Extract the [x, y] coordinate from the center of the cell holding the provided text.  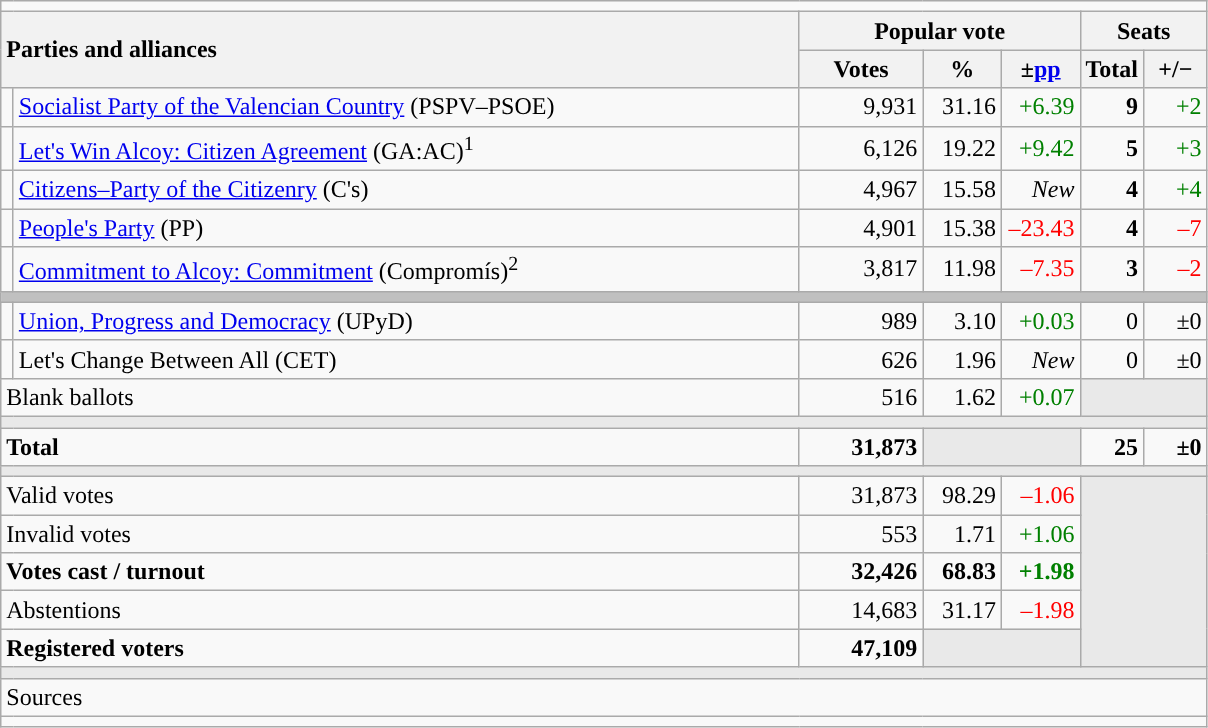
% [962, 69]
Abstentions [400, 610]
Valid votes [400, 496]
626 [861, 359]
3.10 [962, 321]
9,931 [861, 107]
1.62 [962, 397]
31.17 [962, 610]
Blank ballots [400, 397]
Popular vote [940, 31]
+0.03 [1040, 321]
98.29 [962, 496]
Seats [1144, 31]
People's Party (PP) [406, 228]
Citizens–Party of the Citizenry (C's) [406, 190]
±pp [1040, 69]
+3 [1176, 148]
Union, Progress and Democracy (UPyD) [406, 321]
1.71 [962, 534]
+/− [1176, 69]
11.98 [962, 270]
553 [861, 534]
4,967 [861, 190]
+4 [1176, 190]
Socialist Party of the Valencian Country (PSPV–PSOE) [406, 107]
–7.35 [1040, 270]
25 [1112, 447]
Let's Change Between All (CET) [406, 359]
15.38 [962, 228]
+0.07 [1040, 397]
31.16 [962, 107]
3,817 [861, 270]
1.96 [962, 359]
Sources [604, 697]
9 [1112, 107]
5 [1112, 148]
–1.98 [1040, 610]
–1.06 [1040, 496]
6,126 [861, 148]
Votes [861, 69]
Let's Win Alcoy: Citizen Agreement (GA:AC)1 [406, 148]
+9.42 [1040, 148]
3 [1112, 270]
+1.06 [1040, 534]
Commitment to Alcoy: Commitment (Compromís)2 [406, 270]
–2 [1176, 270]
Votes cast / turnout [400, 572]
+6.39 [1040, 107]
Registered voters [400, 648]
–23.43 [1040, 228]
516 [861, 397]
14,683 [861, 610]
–7 [1176, 228]
989 [861, 321]
Parties and alliances [400, 50]
68.83 [962, 572]
19.22 [962, 148]
+1.98 [1040, 572]
4,901 [861, 228]
32,426 [861, 572]
Invalid votes [400, 534]
+2 [1176, 107]
15.58 [962, 190]
47,109 [861, 648]
